Identify which cell holds the provided text, then report its [x, y] central coordinate. 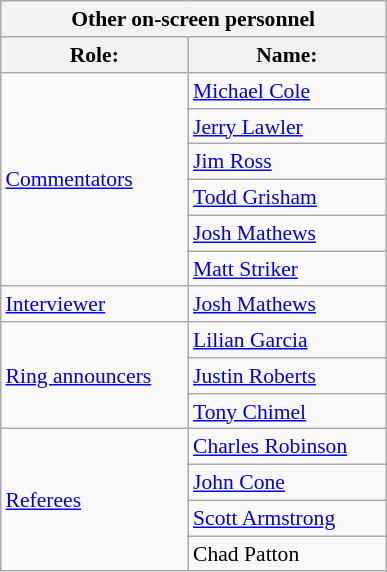
Charles Robinson [287, 447]
Michael Cole [287, 91]
Ring announcers [94, 376]
Jim Ross [287, 162]
Interviewer [94, 304]
Scott Armstrong [287, 518]
Lilian Garcia [287, 340]
Role: [94, 55]
Todd Grisham [287, 197]
John Cone [287, 482]
Referees [94, 500]
Tony Chimel [287, 411]
Other on-screen personnel [194, 19]
Jerry Lawler [287, 126]
Name: [287, 55]
Matt Striker [287, 269]
Commentators [94, 180]
Justin Roberts [287, 376]
Chad Patton [287, 554]
